Find where the given text appears and provide that cell's center as (X, Y) coordinate. 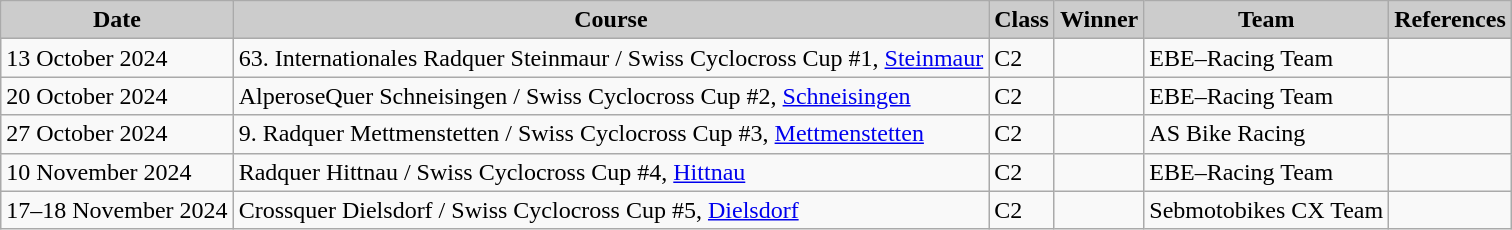
Course (611, 20)
13 October 2024 (117, 58)
References (1450, 20)
Team (1266, 20)
63. Internationales Radquer Steinmaur / Swiss Cyclocross Cup #1, Steinmaur (611, 58)
Winner (1098, 20)
Crossquer Dielsdorf / Swiss Cyclocross Cup #5, Dielsdorf (611, 210)
Radquer Hittnau / Swiss Cyclocross Cup #4, Hittnau (611, 172)
27 October 2024 (117, 134)
Sebmotobikes CX Team (1266, 210)
20 October 2024 (117, 96)
Date (117, 20)
17–18 November 2024 (117, 210)
10 November 2024 (117, 172)
AS Bike Racing (1266, 134)
AlperoseQuer Schneisingen / Swiss Cyclocross Cup #2, Schneisingen (611, 96)
Class (1022, 20)
9. Radquer Mettmenstetten / Swiss Cyclocross Cup #3, Mettmenstetten (611, 134)
